Locate the cell with the specified text and output its [X, Y] center coordinate. 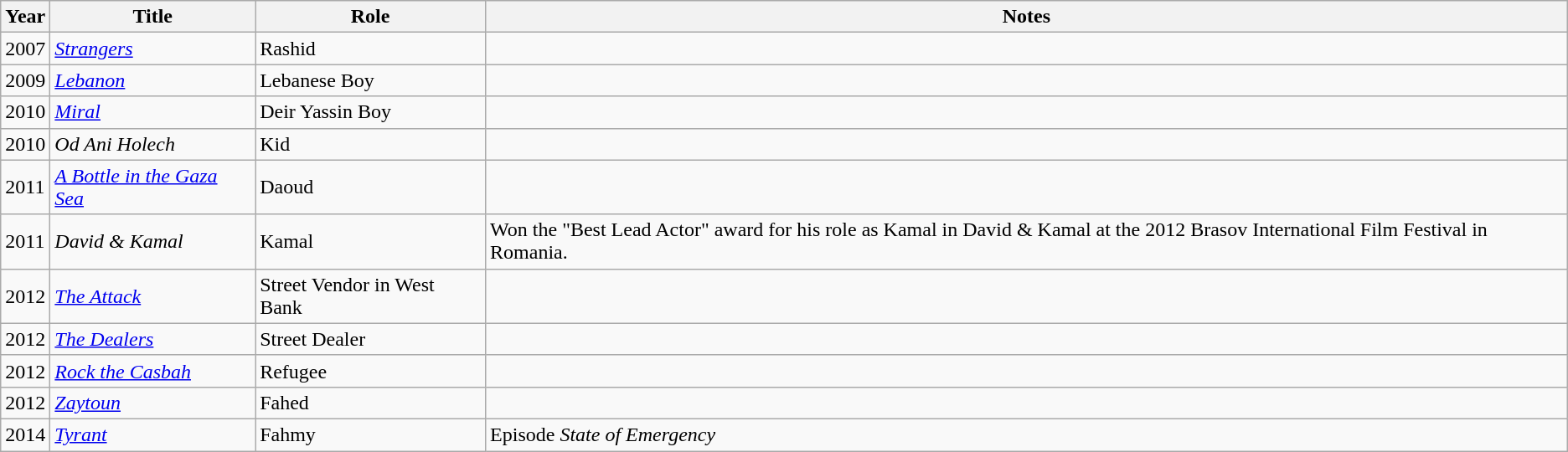
Kid [370, 144]
Street Vendor in West Bank [370, 296]
A Bottle in the Gaza Sea [152, 187]
Deir Yassin Boy [370, 112]
Street Dealer [370, 339]
2014 [25, 434]
Tyrant [152, 434]
Title [152, 17]
The Dealers [152, 339]
2009 [25, 80]
Lebanese Boy [370, 80]
David & Kamal [152, 241]
Lebanon [152, 80]
Notes [1027, 17]
Refugee [370, 371]
Kamal [370, 241]
Won the "Best Lead Actor" award for his role as Kamal in David & Kamal at the 2012 Brasov International Film Festival in Romania. [1027, 241]
Fahed [370, 403]
Miral [152, 112]
Role [370, 17]
Daoud [370, 187]
Strangers [152, 49]
Rock the Casbah [152, 371]
The Attack [152, 296]
Rashid [370, 49]
Od Ani Holech [152, 144]
Fahmy [370, 434]
Episode State of Emergency [1027, 434]
Year [25, 17]
Zaytoun [152, 403]
2007 [25, 49]
